Output the [x, y] coordinate of the center of the cell containing the given text.  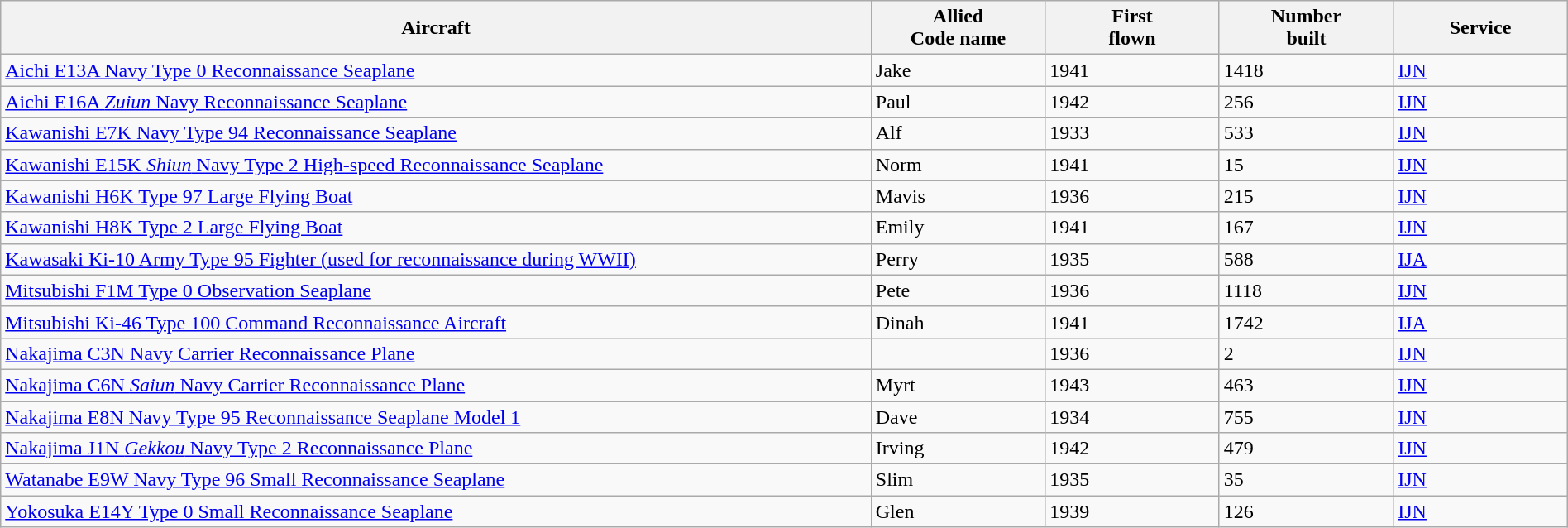
256 [1306, 102]
215 [1306, 196]
479 [1306, 449]
Kawanishi E15K Shiun Navy Type 2 High-speed Reconnaissance Seaplane [437, 165]
167 [1306, 228]
AlliedCode name [958, 28]
1742 [1306, 322]
Nakajima C3N Navy Carrier Reconnaissance Plane [437, 353]
Myrt [958, 385]
Yokosuka E14Y Type 0 Small Reconnaissance Seaplane [437, 511]
Alf [958, 133]
Emily [958, 228]
Norm [958, 165]
Mitsubishi Ki-46 Type 100 Command Reconnaissance Aircraft [437, 322]
Aichi E13A Navy Type 0 Reconnaissance Seaplane [437, 70]
Nakajima E8N Navy Type 95 Reconnaissance Seaplane Model 1 [437, 416]
Mavis [958, 196]
Watanabe E9W Navy Type 96 Small Reconnaissance Seaplane [437, 480]
Nakajima J1N Gekkou Navy Type 2 Reconnaissance Plane [437, 449]
463 [1306, 385]
Kawanishi E7K Navy Type 94 Reconnaissance Seaplane [437, 133]
Kawasaki Ki-10 Army Type 95 Fighter (used for reconnaissance during WWII) [437, 259]
Aichi E16A Zuiun Navy Reconnaissance Seaplane [437, 102]
Dave [958, 416]
126 [1306, 511]
Kawanishi H6K Type 97 Large Flying Boat [437, 196]
Aircraft [437, 28]
Irving [958, 449]
Paul [958, 102]
1943 [1132, 385]
Jake [958, 70]
Numberbuilt [1306, 28]
Kawanishi H8K Type 2 Large Flying Boat [437, 228]
1939 [1132, 511]
1118 [1306, 290]
Dinah [958, 322]
533 [1306, 133]
Firstflown [1132, 28]
Service [1480, 28]
Glen [958, 511]
Mitsubishi F1M Type 0 Observation Seaplane [437, 290]
Perry [958, 259]
755 [1306, 416]
1418 [1306, 70]
1933 [1132, 133]
Slim [958, 480]
1934 [1132, 416]
2 [1306, 353]
Pete [958, 290]
35 [1306, 480]
Nakajima C6N Saiun Navy Carrier Reconnaissance Plane [437, 385]
588 [1306, 259]
15 [1306, 165]
